Find where the given text appears and provide that cell's center as (x, y) coordinate. 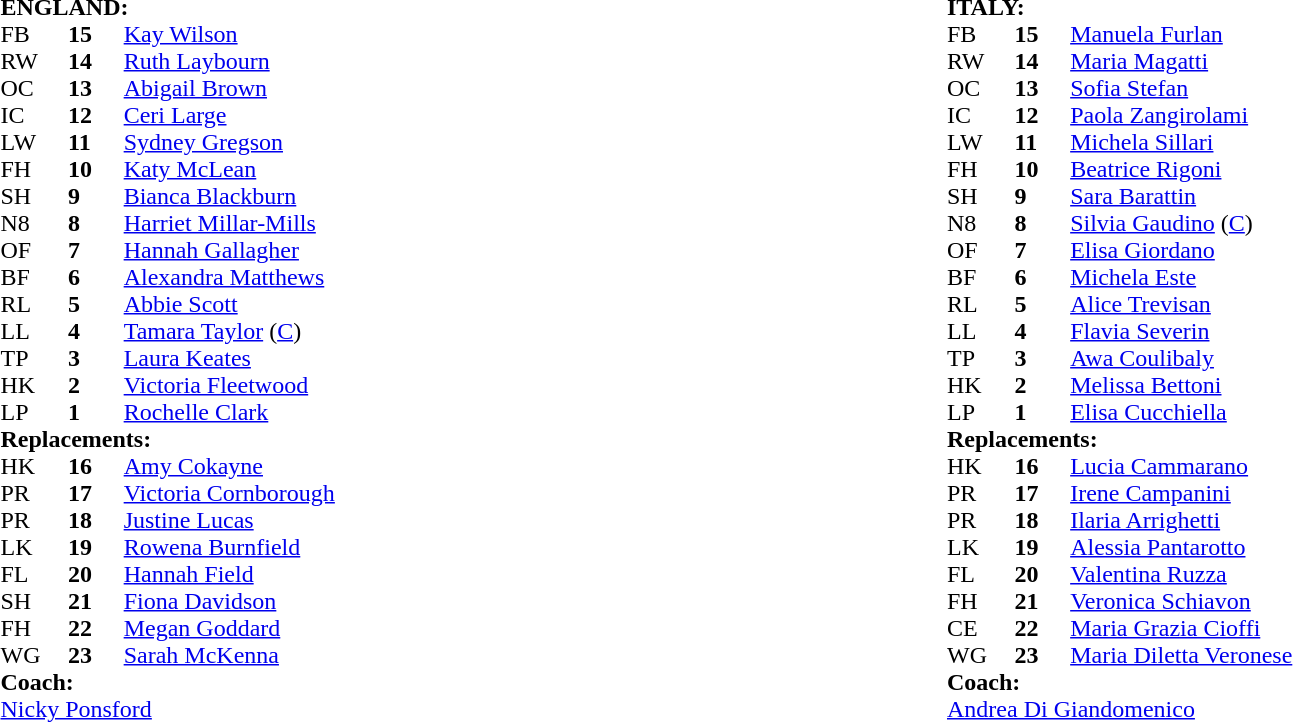
CE (980, 628)
Rochelle Clark (328, 412)
Tamara Taylor (C) (328, 332)
Bianca Blackburn (328, 196)
Victoria Cornborough (328, 494)
Sydney Gregson (328, 142)
Coach: (470, 682)
Megan Goddard (328, 628)
Laura Keates (328, 358)
Kay Wilson (328, 34)
Amy Cokayne (328, 466)
Harriet Millar-Mills (328, 224)
Katy McLean (328, 170)
Ceri Large (328, 116)
Justine Lucas (328, 520)
Hannah Field (328, 574)
Rowena Burnfield (328, 548)
Ruth Laybourn (328, 62)
Replacements: (470, 440)
Alexandra Matthews (328, 278)
Hannah Gallagher (328, 250)
Abbie Scott (328, 304)
Fiona Davidson (328, 602)
Sarah McKenna (328, 656)
Victoria Fleetwood (328, 386)
Abigail Brown (328, 88)
